Return (x, y) of the center of cell containing provided text 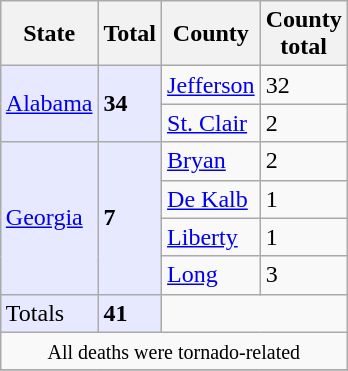
41 (130, 313)
Totals (49, 313)
County (212, 34)
Bryan (212, 161)
State (49, 34)
3 (304, 275)
St. Clair (212, 123)
Liberty (212, 237)
Alabama (49, 104)
Total (130, 34)
Jefferson (212, 85)
Long (212, 275)
Countytotal (304, 34)
De Kalb (212, 199)
Georgia (49, 218)
34 (130, 104)
32 (304, 85)
All deaths were tornado-related (174, 351)
7 (130, 218)
